Find where the given text appears and provide that cell's center as [x, y] coordinate. 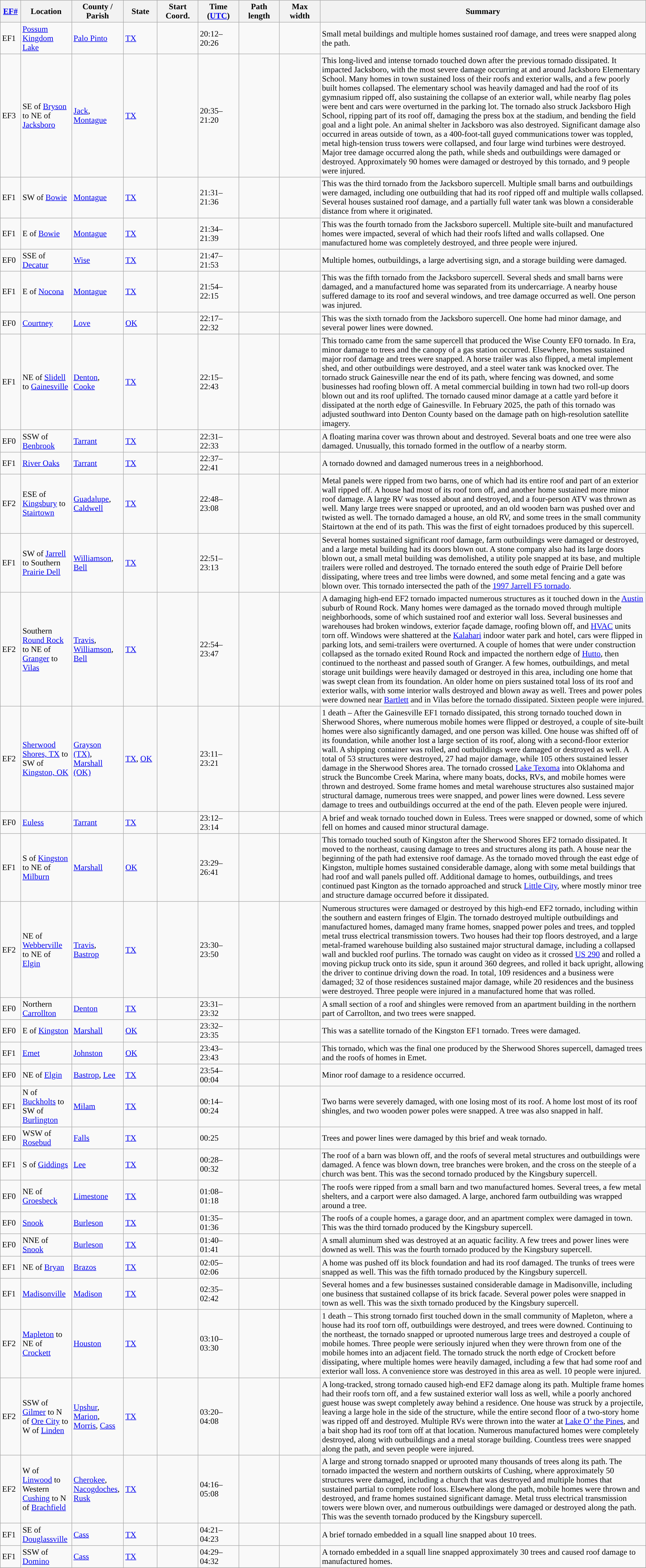
Limestone [97, 1196]
S of Giddings [46, 1164]
01:35–01:36 [218, 1223]
E of Bowie [46, 233]
23:12–23:14 [218, 823]
23:31–23:32 [218, 1009]
EF3 [11, 116]
E of Nocona [46, 292]
Denton [97, 1009]
This was the sixth tornado from the Jacksboro supercell. One home had minor damage, and several power lines were downed. [483, 323]
ESE of Kingsbury to Stairtown [46, 504]
01:08–01:18 [218, 1196]
Wise [97, 260]
NE of Webberville to NE of Elgin [46, 949]
NNE of Snook [46, 1245]
Jack, Montague [97, 116]
Williamson, Bell [97, 562]
03:20–04:08 [218, 1416]
Lee [97, 1164]
Grayson (TX), Marshall (OK) [97, 759]
00:14–00:24 [218, 1106]
A small section of a roof and shingles were removed from an apartment building in the northern part of Carrollton, and two trees were snapped. [483, 1009]
N of Buckholts to SW of Burlington [46, 1106]
22:15–22:43 [218, 382]
A brief tornado embedded in a squall line snapped about 10 trees. [483, 1534]
WSW of Rosebud [46, 1138]
EF# [11, 12]
NE of Bryan [46, 1267]
00:28–00:32 [218, 1164]
SW of Jarrell to Southern Prairie Dell [46, 562]
Northern Carrollton [46, 1009]
Start Coord. [178, 12]
Sherwood Shores, TX to SW of Kingston, OK [46, 759]
Milam [97, 1106]
SW of Bowie [46, 198]
Possum Kingdom Lake [46, 38]
02:35–02:42 [218, 1294]
04:29–04:32 [218, 1557]
22:31–22:33 [218, 441]
Love [97, 323]
23:54–00:04 [218, 1075]
SSE of Decatur [46, 260]
Max width [300, 12]
NE of Elgin [46, 1075]
Upshur, Marion, Morris, Cass [97, 1416]
04:16–05:08 [218, 1489]
Brazos [97, 1267]
SSW of Domino [46, 1557]
SSW of Gilmer to N of Ore City to W of Linden [46, 1416]
River Oaks [46, 463]
Travis, Bastrop [97, 949]
22:17–22:32 [218, 323]
20:35–21:20 [218, 116]
Mapleton to NE of Crockett [46, 1344]
NE of Groesbeck [46, 1196]
23:11–23:21 [218, 759]
04:21–04:23 [218, 1534]
SE of Bryson to NE of Jacksboro [46, 116]
Madison [97, 1294]
A tornado downed and damaged numerous trees in a neighborhood. [483, 463]
Bastrop, Lee [97, 1075]
Multiple homes, outbuildings, a large advertising sign, and a storage building were damaged. [483, 260]
S of Kingston to NE of Milburn [46, 868]
20:12–20:26 [218, 38]
Minor roof damage to a residence occurred. [483, 1075]
Location [46, 12]
SSW of Benbrook [46, 441]
Madisonville [46, 1294]
23:30–23:50 [218, 949]
TX, OK [140, 759]
Summary [483, 12]
This was a satellite tornado of the Kingston EF1 tornado. Trees were damaged. [483, 1031]
Travis, Williamson, Bell [97, 650]
23:43–23:43 [218, 1053]
23:32–23:35 [218, 1031]
Falls [97, 1138]
22:37–22:41 [218, 463]
22:51–23:13 [218, 562]
Southern Round Rock to NE of Granger to Vilas [46, 650]
22:48–23:08 [218, 504]
21:47–21:53 [218, 260]
Time (UTC) [218, 12]
02:05–02:06 [218, 1267]
W of Linwood to Western Cushing to N of Brachfield [46, 1489]
Cherokee, Nacogdoches, Rusk [97, 1489]
Houston [97, 1344]
Palo Pinto [97, 38]
03:10–03:30 [218, 1344]
21:54–22:15 [218, 292]
NE of Slidell to Gainesville [46, 382]
E of Kingston [46, 1031]
Trees and power lines were damaged by this brief and weak tornado. [483, 1138]
Path length [259, 12]
SE of Douglassville [46, 1534]
Small metal buildings and multiple homes sustained roof damage, and trees were snapped along the path. [483, 38]
Euless [46, 823]
21:34–21:39 [218, 233]
01:40–01:41 [218, 1245]
21:31–21:36 [218, 198]
23:29–26:41 [218, 868]
A brief and weak tornado touched down in Euless. Trees were snapped or downed, some of which fell on homes and caused minor structural damage. [483, 823]
Emet [46, 1053]
Courtney [46, 323]
County / Parish [97, 12]
Snook [46, 1223]
Guadalupe, Caldwell [97, 504]
Denton, Cooke [97, 382]
A tornado embedded in a squall line snapped approximately 30 trees and caused roof damage to manufactured homes. [483, 1557]
This tornado, which was the final one produced by the Sherwood Shores supercell, damaged trees and the roofs of homes in Emet. [483, 1053]
00:25 [218, 1138]
22:54–23:47 [218, 650]
Johnston [97, 1053]
State [140, 12]
